Return the [X, Y] coordinate for the center point of the cell that contains the specified text.  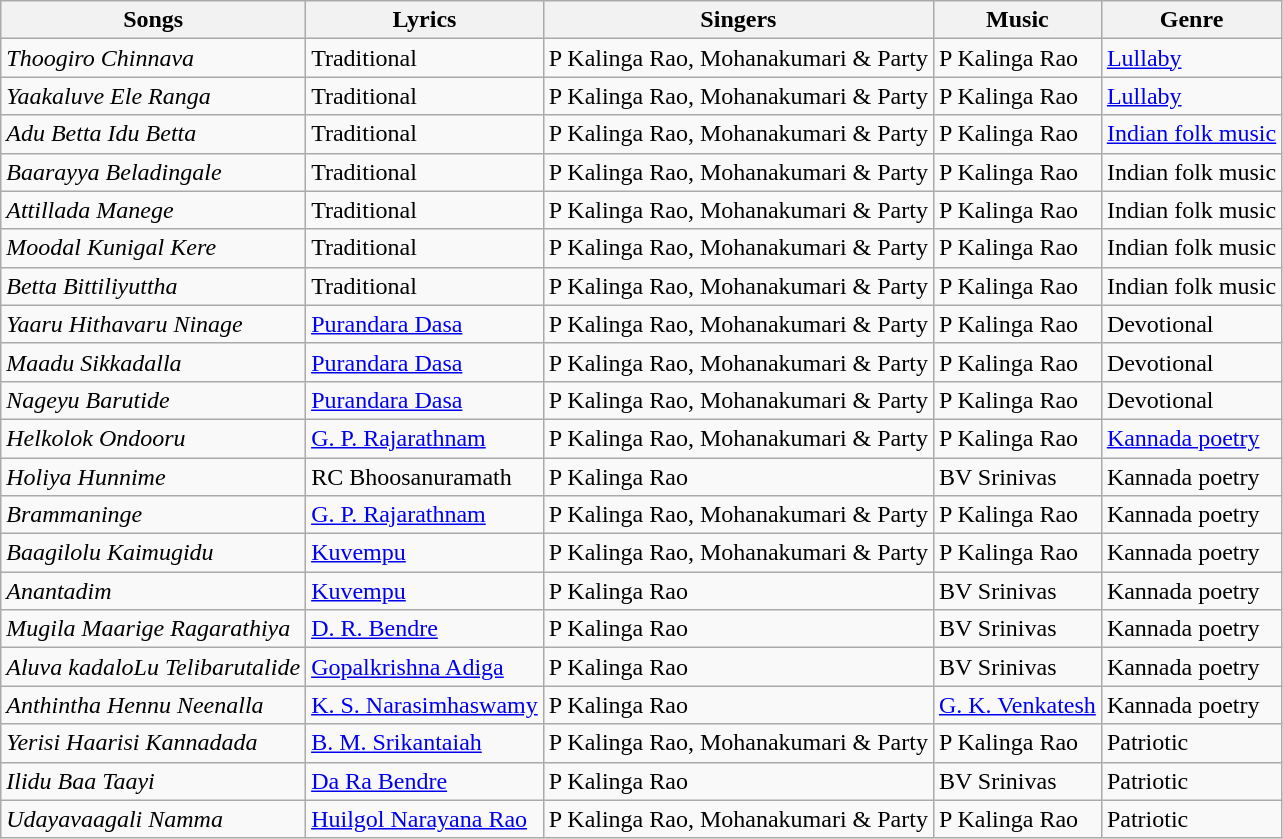
Genre [1191, 20]
Da Ra Bendre [425, 781]
Huilgol Narayana Rao [425, 819]
RC Bhoosanuramath [425, 477]
Brammaninge [154, 515]
Baagilolu Kaimugidu [154, 553]
Yerisi Haarisi Kannadada [154, 743]
Attillada Manege [154, 210]
Mugila Maarige Ragarathiya [154, 629]
Yaaru Hithavaru Ninage [154, 324]
Songs [154, 20]
Singers [738, 20]
Anthintha Hennu Neenalla [154, 705]
Anantadim [154, 591]
Adu Betta Idu Betta [154, 134]
Betta Bittiliyuttha [154, 286]
Baarayya Beladingale [154, 172]
Helkolok Ondooru [154, 438]
Holiya Hunnime [154, 477]
G. K. Venkatesh [1017, 705]
Aluva kadaloLu Telibarutalide [154, 667]
Lyrics [425, 20]
Thoogiro Chinnava [154, 58]
D. R. Bendre [425, 629]
B. M. Srikantaiah [425, 743]
Udayavaagali Namma [154, 819]
Maadu Sikkadalla [154, 362]
Ilidu Baa Taayi [154, 781]
Nageyu Barutide [154, 400]
K. S. Narasimhaswamy [425, 705]
Gopalkrishna Adiga [425, 667]
Moodal Kunigal Kere [154, 248]
Music [1017, 20]
Yaakaluve Ele Ranga [154, 96]
